From the cell containing the given text, extract its center point as (X, Y) coordinate. 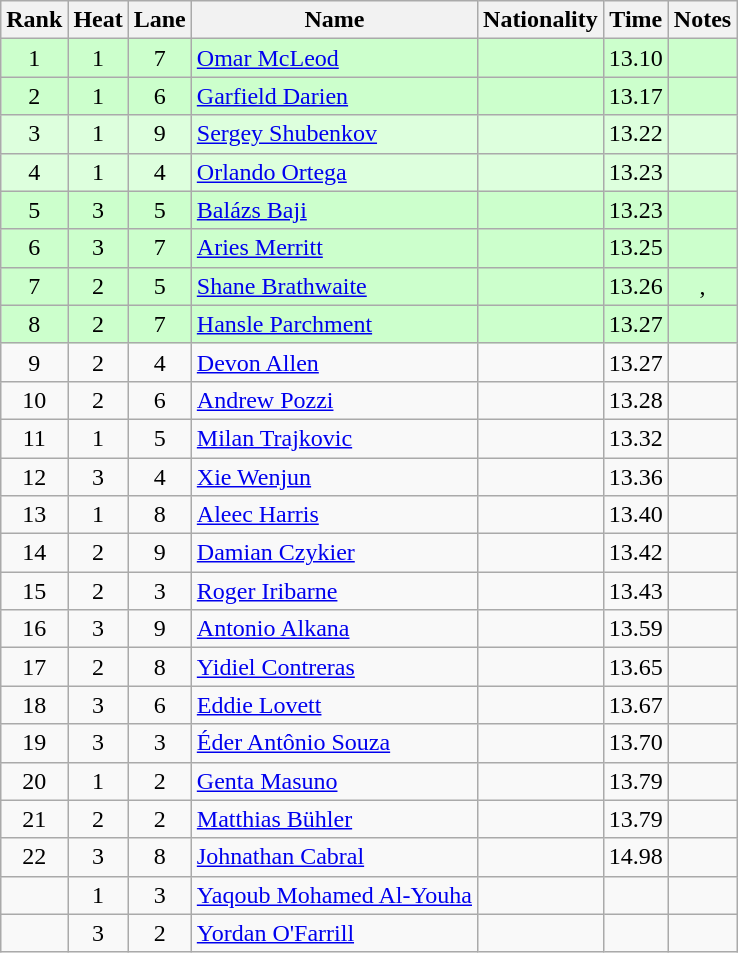
Sergey Shubenkov (334, 134)
Balázs Baji (334, 210)
14 (34, 553)
12 (34, 477)
Damian Czykier (334, 553)
19 (34, 743)
18 (34, 705)
13.10 (636, 58)
Name (334, 20)
14.98 (636, 857)
Yordan O'Farrill (334, 933)
Notes (702, 20)
13.32 (636, 438)
13.22 (636, 134)
22 (34, 857)
Lane (160, 20)
Genta Masuno (334, 781)
Xie Wenjun (334, 477)
Milan Trajkovic (334, 438)
Johnathan Cabral (334, 857)
13.59 (636, 629)
17 (34, 667)
Omar McLeod (334, 58)
Matthias Bühler (334, 819)
13 (34, 515)
13.67 (636, 705)
10 (34, 400)
Aleec Harris (334, 515)
Eddie Lovett (334, 705)
13.26 (636, 286)
13.40 (636, 515)
13.17 (636, 96)
11 (34, 438)
Time (636, 20)
16 (34, 629)
, (702, 286)
13.65 (636, 667)
13.28 (636, 400)
13.36 (636, 477)
Éder Antônio Souza (334, 743)
Devon Allen (334, 362)
Yidiel Contreras (334, 667)
Rank (34, 20)
21 (34, 819)
20 (34, 781)
Aries Merritt (334, 248)
Heat (98, 20)
Orlando Ortega (334, 172)
13.42 (636, 553)
Shane Brathwaite (334, 286)
13.25 (636, 248)
Antonio Alkana (334, 629)
Nationality (541, 20)
Hansle Parchment (334, 324)
13.70 (636, 743)
Andrew Pozzi (334, 400)
Garfield Darien (334, 96)
Roger Iribarne (334, 591)
15 (34, 591)
13.43 (636, 591)
Yaqoub Mohamed Al-Youha (334, 895)
